Scan for the cell matching the given text and deliver its [x, y] coordinate at center. 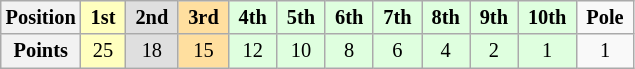
4th [253, 17]
25 [104, 51]
10th [547, 17]
3rd [203, 17]
Pole [604, 17]
15 [203, 51]
2 [494, 51]
7th [397, 17]
8 [349, 51]
6 [397, 51]
2nd [152, 17]
9th [494, 17]
1st [104, 17]
Position [41, 17]
8th [446, 17]
6th [349, 17]
12 [253, 51]
18 [152, 51]
5th [301, 17]
Points [41, 51]
10 [301, 51]
4 [446, 51]
